For the text-containing cell, return its midpoint in [x, y] coordinate format. 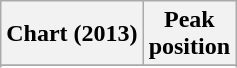
Chart (2013) [72, 34]
Peak position [189, 34]
